Detect which cell encompasses the target text, then output its (X, Y) center coordinate. 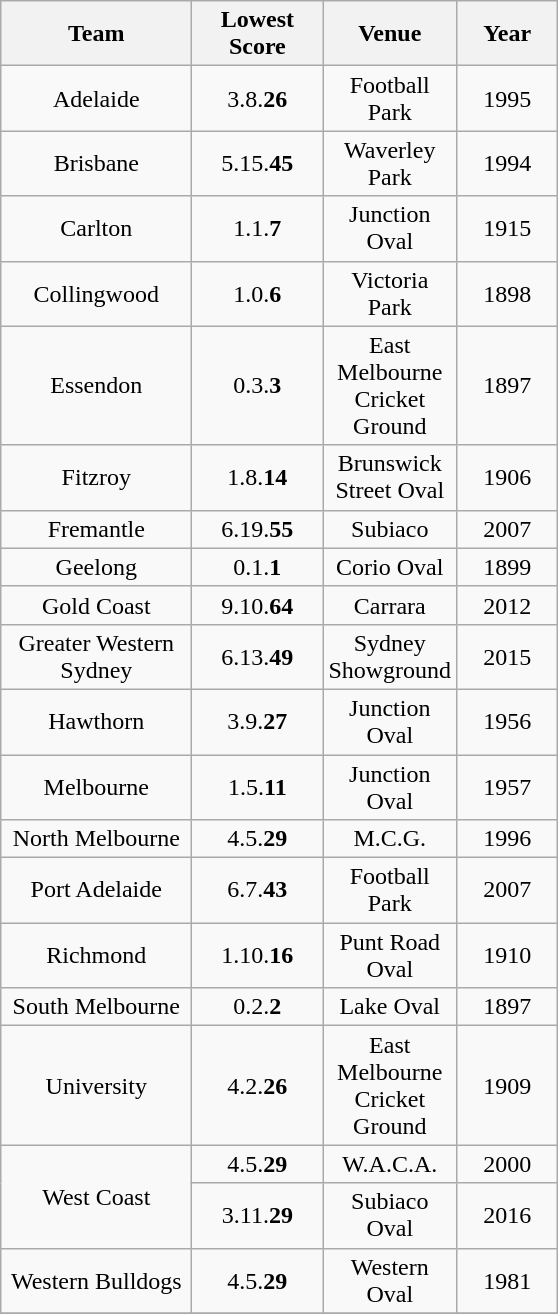
Fitzroy (96, 478)
Brisbane (96, 164)
1898 (508, 294)
2015 (508, 656)
Venue (390, 34)
Adelaide (96, 98)
Team (96, 34)
1995 (508, 98)
Western Bulldogs (96, 1280)
4.2.26 (258, 1086)
6.13.49 (258, 656)
3.11.29 (258, 1216)
Lowest Score (258, 34)
0.3.3 (258, 386)
Geelong (96, 567)
North Melbourne (96, 839)
Port Adelaide (96, 890)
1899 (508, 567)
Subiaco (390, 529)
Punt Road Oval (390, 956)
0.2.2 (258, 1007)
3.9.27 (258, 722)
Sydney Showground (390, 656)
Western Oval (390, 1280)
1996 (508, 839)
1915 (508, 228)
1981 (508, 1280)
1.5.11 (258, 786)
2012 (508, 605)
0.1.1 (258, 567)
1906 (508, 478)
Waverley Park (390, 164)
Year (508, 34)
Fremantle (96, 529)
Carlton (96, 228)
6.7.43 (258, 890)
1994 (508, 164)
2016 (508, 1216)
Subiaco Oval (390, 1216)
2000 (508, 1164)
6.19.55 (258, 529)
Essendon (96, 386)
Richmond (96, 956)
5.15.45 (258, 164)
Brunswick Street Oval (390, 478)
Hawthorn (96, 722)
1.0.6 (258, 294)
Gold Coast (96, 605)
1.10.16 (258, 956)
M.C.G. (390, 839)
University (96, 1086)
3.8.26 (258, 98)
1909 (508, 1086)
9.10.64 (258, 605)
Corio Oval (390, 567)
Collingwood (96, 294)
1.8.14 (258, 478)
Carrara (390, 605)
West Coast (96, 1196)
W.A.C.A. (390, 1164)
1.1.7 (258, 228)
Greater Western Sydney (96, 656)
1957 (508, 786)
Lake Oval (390, 1007)
Melbourne (96, 786)
Victoria Park (390, 294)
1956 (508, 722)
South Melbourne (96, 1007)
1910 (508, 956)
